Return the [X, Y] coordinate for the center point of the cell that contains the specified text.  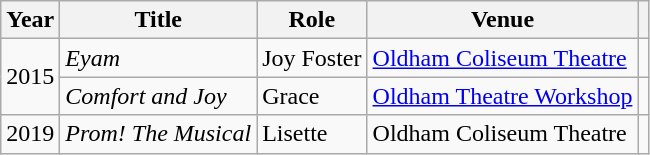
Eyam [158, 58]
Role [312, 20]
2019 [30, 134]
Comfort and Joy [158, 96]
Title [158, 20]
Year [30, 20]
2015 [30, 77]
Lisette [312, 134]
Prom! The Musical [158, 134]
Venue [502, 20]
Grace [312, 96]
Oldham Theatre Workshop [502, 96]
Joy Foster [312, 58]
